Return the [x, y] coordinate for the center point of the cell that contains the specified text.  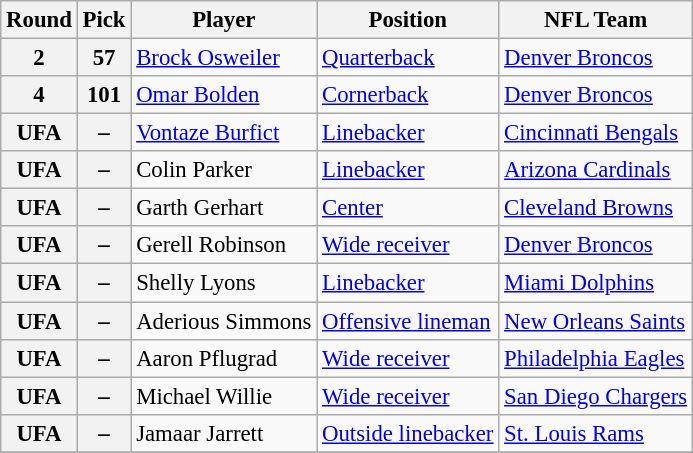
Center [408, 208]
Arizona Cardinals [596, 170]
Cornerback [408, 95]
Round [39, 20]
Vontaze Burfict [224, 133]
San Diego Chargers [596, 396]
Jamaar Jarrett [224, 433]
2 [39, 58]
Cincinnati Bengals [596, 133]
Quarterback [408, 58]
Gerell Robinson [224, 245]
Offensive lineman [408, 321]
Aderious Simmons [224, 321]
4 [39, 95]
Cleveland Browns [596, 208]
St. Louis Rams [596, 433]
Shelly Lyons [224, 283]
Pick [104, 20]
Garth Gerhart [224, 208]
New Orleans Saints [596, 321]
Aaron Pflugrad [224, 358]
Colin Parker [224, 170]
Philadelphia Eagles [596, 358]
57 [104, 58]
NFL Team [596, 20]
Outside linebacker [408, 433]
Omar Bolden [224, 95]
Position [408, 20]
Miami Dolphins [596, 283]
Michael Willie [224, 396]
Player [224, 20]
101 [104, 95]
Brock Osweiler [224, 58]
